From the cell containing the given text, extract its center point as [x, y] coordinate. 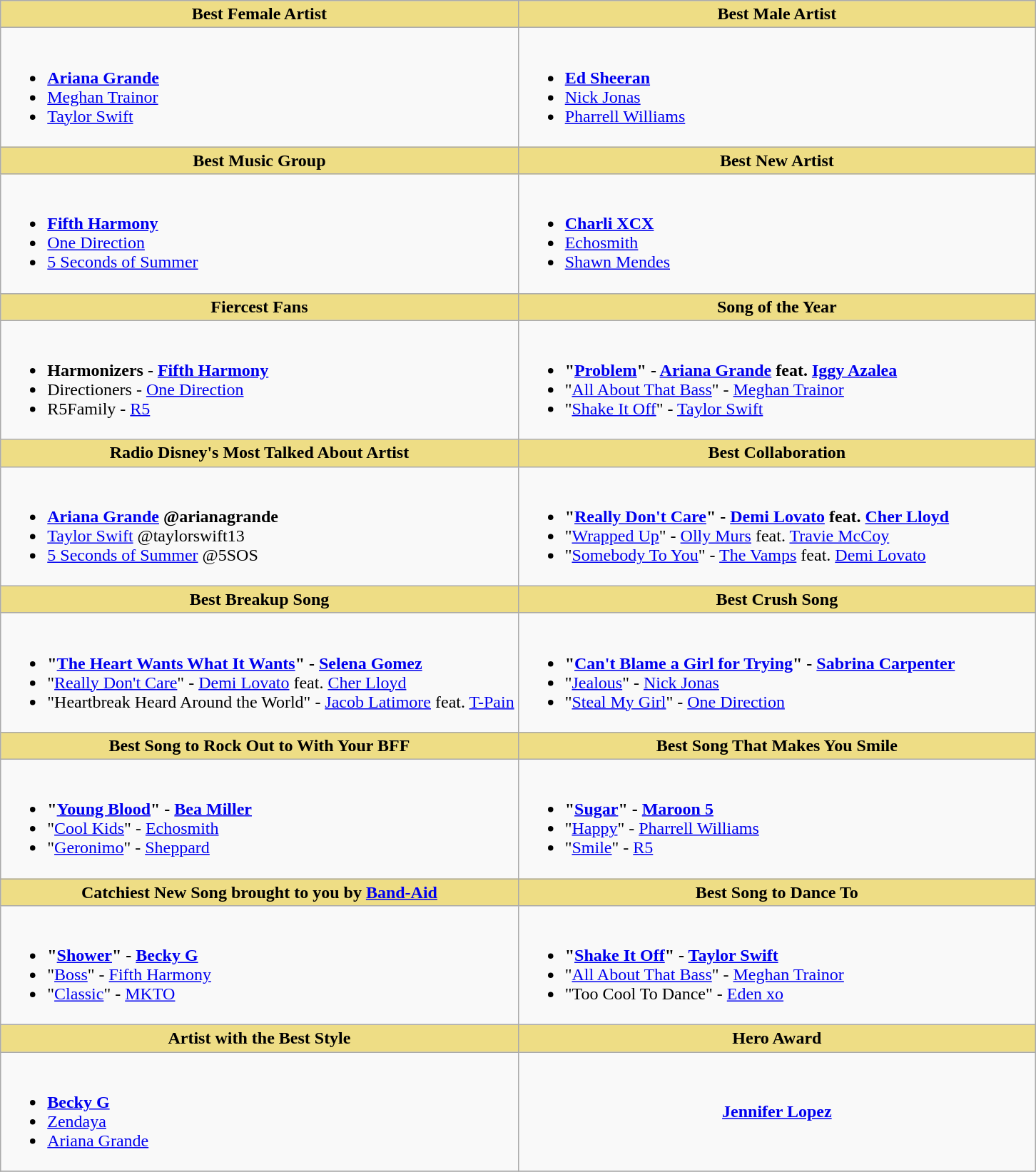
Jennifer Lopez [776, 1111]
Harmonizers - Fifth HarmonyDirectioners - One DirectionR5Family - R5 [260, 379]
Best New Artist [776, 160]
"Shake It Off" - Taylor Swift"All About That Bass" - Meghan Trainor"Too Cool To Dance" - Eden xo [776, 966]
Best Song to Rock Out to With Your BFF [260, 745]
Best Breakup Song [260, 599]
Best Crush Song [776, 599]
Charli XCXEchosmithShawn Mendes [776, 234]
Best Collaboration [776, 453]
Ed SheeranNick JonasPharrell Williams [776, 87]
Hero Award [776, 1039]
"Problem" - Ariana Grande feat. Iggy Azalea"All About That Bass" - Meghan Trainor"Shake It Off" - Taylor Swift [776, 379]
"Sugar" - Maroon 5"Happy" - Pharrell Williams"Smile" - R5 [776, 819]
"Shower" - Becky G"Boss" - Fifth Harmony"Classic" - MKTO [260, 966]
Artist with the Best Style [260, 1039]
Best Music Group [260, 160]
Becky GZendayaAriana Grande [260, 1111]
Ariana GrandeMeghan TrainorTaylor Swift [260, 87]
Song of the Year [776, 307]
Catchiest New Song brought to you by Band-Aid [260, 892]
"Young Blood" - Bea Miller"Cool Kids" - Echosmith"Geronimo" - Sheppard [260, 819]
Radio Disney's Most Talked About Artist [260, 453]
Fifth Harmony One Direction5 Seconds of Summer [260, 234]
"Can't Blame a Girl for Trying" - Sabrina Carpenter"Jealous" - Nick Jonas"Steal My Girl" - One Direction [776, 672]
Best Song to Dance To [776, 892]
Best Song That Makes You Smile [776, 745]
Fiercest Fans [260, 307]
Best Male Artist [776, 14]
"Really Don't Care" - Demi Lovato feat. Cher Lloyd"Wrapped Up" - Olly Murs feat. Travie McCoy"Somebody To You" - The Vamps feat. Demi Lovato [776, 526]
Ariana Grande @arianagrandeTaylor Swift @taylorswift135 Seconds of Summer @5SOS [260, 526]
Best Female Artist [260, 14]
